Find where the given text appears and provide that cell's center as [X, Y] coordinate. 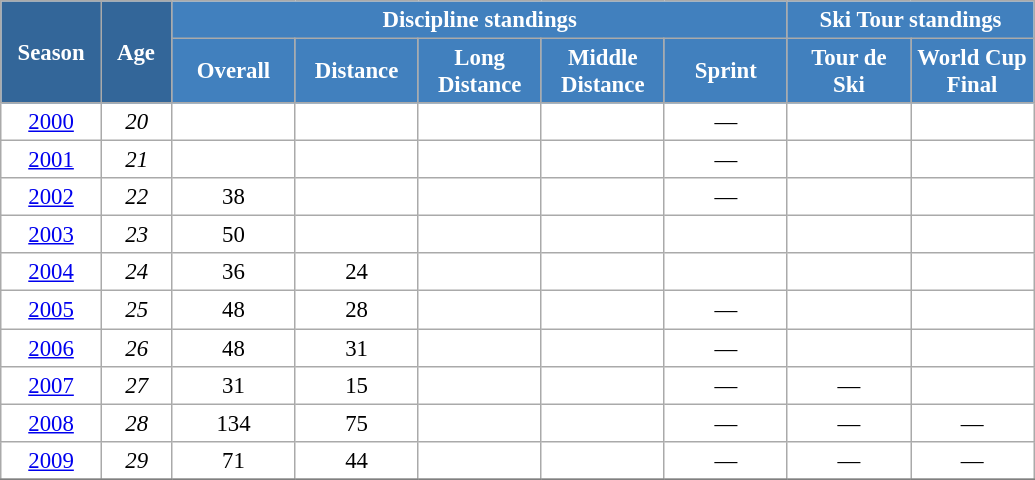
2004 [52, 273]
Season [52, 52]
Overall [234, 72]
21 [136, 160]
29 [136, 460]
Long Distance [480, 72]
Ski Tour standings [910, 20]
22 [136, 197]
2001 [52, 160]
2000 [52, 122]
134 [234, 423]
2005 [52, 310]
50 [234, 235]
2009 [52, 460]
World CupFinal [972, 72]
75 [356, 423]
Discipline standings [480, 20]
23 [136, 235]
Sprint [726, 72]
2007 [52, 385]
Middle Distance [602, 72]
2003 [52, 235]
44 [356, 460]
Tour deSki [848, 72]
15 [356, 385]
Distance [356, 72]
71 [234, 460]
25 [136, 310]
36 [234, 273]
2008 [52, 423]
26 [136, 348]
2006 [52, 348]
27 [136, 385]
38 [234, 197]
2002 [52, 197]
Age [136, 52]
20 [136, 122]
